From the cell containing the given text, extract its center point as [X, Y] coordinate. 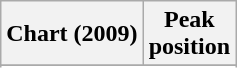
Peakposition [189, 34]
Chart (2009) [72, 34]
